Provide the (x, y) coordinate of the cell's center where the given text is located.  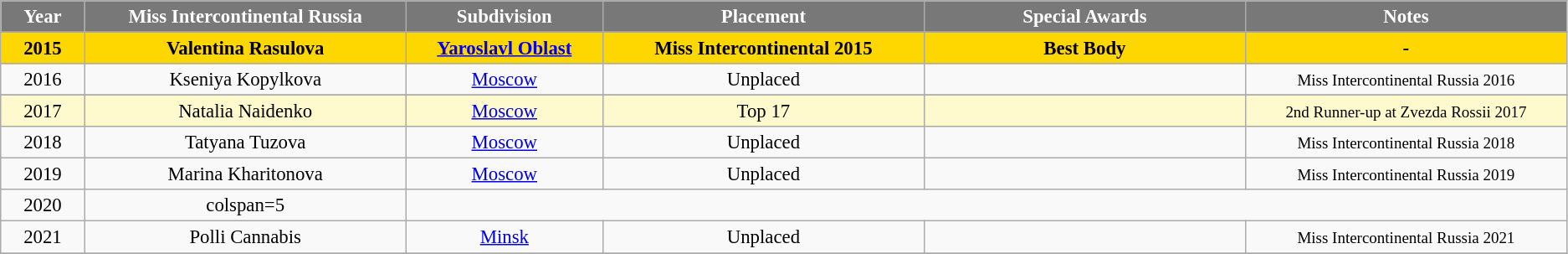
Placement (763, 17)
Miss Intercontinental Russia 2021 (1406, 237)
Subdivision (504, 17)
Miss Intercontinental 2015 (763, 49)
2021 (43, 237)
Miss Intercontinental Russia 2019 (1406, 174)
Year (43, 17)
Natalia Naidenko (245, 111)
2015 (43, 49)
Miss Intercontinental Russia 2018 (1406, 143)
2016 (43, 80)
Marina Kharitonova (245, 174)
Miss Intercontinental Russia 2016 (1406, 80)
colspan=5 (245, 205)
Tatyana Tuzova (245, 143)
2018 (43, 143)
Notes (1406, 17)
Best Body (1085, 49)
2020 (43, 205)
2017 (43, 111)
Special Awards (1085, 17)
Kseniya Kopylkova (245, 80)
Polli Cannabis (245, 237)
2nd Runner-up at Zvezda Rossii 2017 (1406, 111)
- (1406, 49)
2019 (43, 174)
Top 17 (763, 111)
Yaroslavl Oblast (504, 49)
Valentina Rasulova (245, 49)
Miss Intercontinental Russia (245, 17)
Minsk (504, 237)
